Identify which cell holds the provided text, then report its [X, Y] central coordinate. 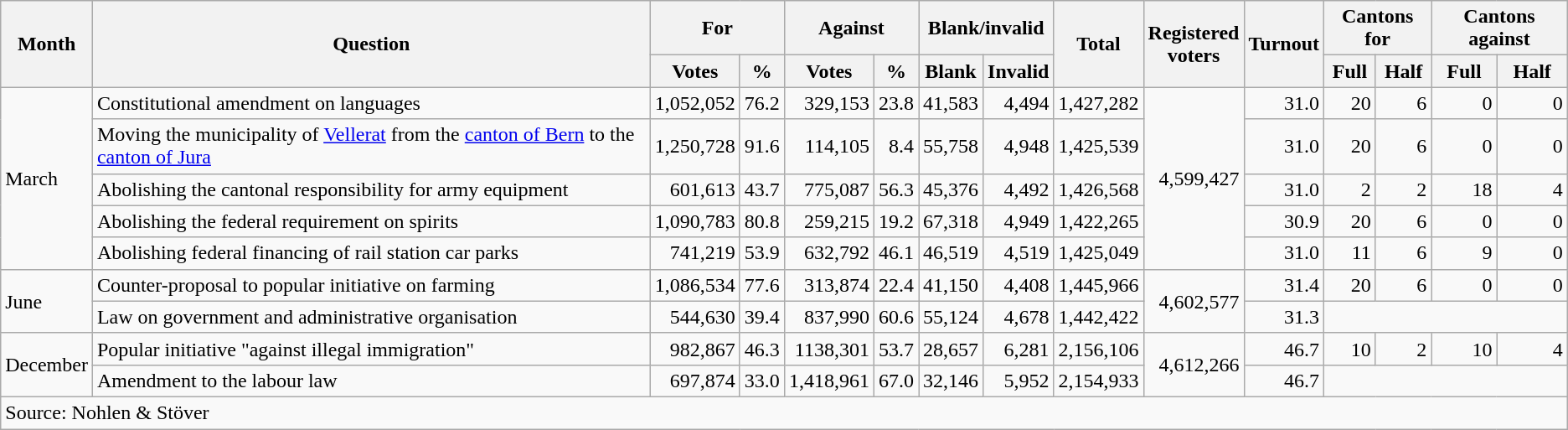
Turnout [1284, 44]
31.3 [1284, 317]
4,612,266 [1194, 365]
1,052,052 [695, 103]
Invalid [1019, 71]
11 [1350, 253]
313,874 [829, 285]
Against [851, 28]
Blank [950, 71]
67.0 [896, 381]
18 [1464, 189]
837,990 [829, 317]
45,376 [950, 189]
23.8 [896, 103]
Counter-proposal to popular initiative on farming [371, 285]
4,494 [1019, 103]
4,519 [1019, 253]
4,948 [1019, 146]
329,153 [829, 103]
Cantons against [1499, 28]
91.6 [762, 146]
76.2 [762, 103]
46.3 [762, 349]
Month [47, 44]
For [717, 28]
114,105 [829, 146]
4,949 [1019, 221]
1,445,966 [1099, 285]
77.6 [762, 285]
80.8 [762, 221]
46,519 [950, 253]
June [47, 301]
775,087 [829, 189]
43.7 [762, 189]
Total [1099, 44]
1,250,728 [695, 146]
8.4 [896, 146]
55,124 [950, 317]
60.6 [896, 317]
5,952 [1019, 381]
22.4 [896, 285]
601,613 [695, 189]
632,792 [829, 253]
30.9 [1284, 221]
March [47, 178]
Moving the municipality of Vellerat from the canton of Bern to the canton of Jura [371, 146]
28,657 [950, 349]
Registeredvoters [1194, 44]
1,425,049 [1099, 253]
1,086,534 [695, 285]
56.3 [896, 189]
1,426,568 [1099, 189]
39.4 [762, 317]
259,215 [829, 221]
741,219 [695, 253]
4,602,577 [1194, 301]
697,874 [695, 381]
32,146 [950, 381]
1,427,282 [1099, 103]
55,758 [950, 146]
544,630 [695, 317]
December [47, 365]
Source: Nohlen & Stöver [784, 412]
41,150 [950, 285]
Question [371, 44]
1,090,783 [695, 221]
4,599,427 [1194, 178]
1,422,265 [1099, 221]
41,583 [950, 103]
67,318 [950, 221]
9 [1464, 253]
Abolishing the cantonal responsibility for army equipment [371, 189]
Blank/invalid [986, 28]
1,425,539 [1099, 146]
19.2 [896, 221]
Law on government and administrative organisation [371, 317]
53.7 [896, 349]
2,154,933 [1099, 381]
4,408 [1019, 285]
46.1 [896, 253]
Abolishing the federal requirement on spirits [371, 221]
Abolishing federal financing of rail station car parks [371, 253]
Cantons for [1378, 28]
1138,301 [829, 349]
2,156,106 [1099, 349]
Popular initiative "against illegal immigration" [371, 349]
1,442,422 [1099, 317]
31.4 [1284, 285]
4,492 [1019, 189]
Amendment to the labour law [371, 381]
Constitutional amendment on languages [371, 103]
53.9 [762, 253]
1,418,961 [829, 381]
4,678 [1019, 317]
982,867 [695, 349]
33.0 [762, 381]
6,281 [1019, 349]
